Capture the cell that displays the provided text and extract its [X, Y] central coordinate. 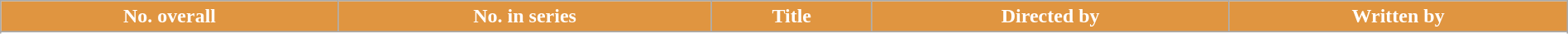
No. in series [524, 17]
No. overall [170, 17]
Title [792, 17]
Written by [1398, 17]
Directed by [1050, 17]
